Extract the (X, Y) coordinate from the center of the cell holding the provided text.  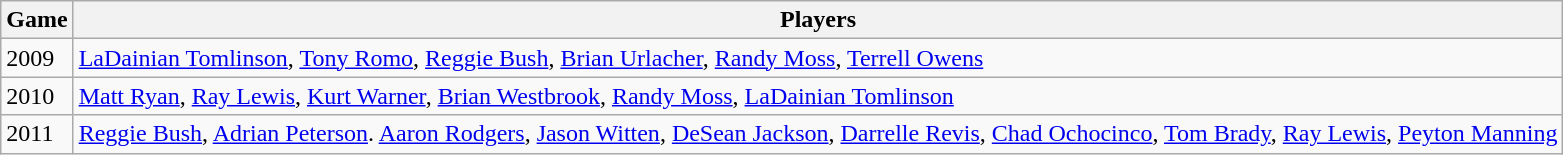
Reggie Bush, Adrian Peterson. Aaron Rodgers, Jason Witten, DeSean Jackson, Darrelle Revis, Chad Ochocinco, Tom Brady, Ray Lewis, Peyton Manning (818, 134)
Players (818, 20)
2009 (37, 58)
2011 (37, 134)
LaDainian Tomlinson, Tony Romo, Reggie Bush, Brian Urlacher, Randy Moss, Terrell Owens (818, 58)
Game (37, 20)
Matt Ryan, Ray Lewis, Kurt Warner, Brian Westbrook, Randy Moss, LaDainian Tomlinson (818, 96)
2010 (37, 96)
